Extract the [x, y] coordinate from the center of the cell holding the provided text.  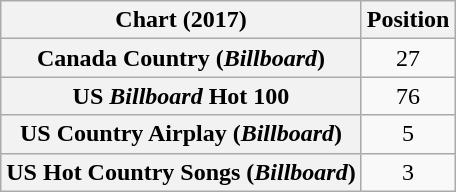
76 [408, 96]
Canada Country (Billboard) [181, 58]
US Billboard Hot 100 [181, 96]
27 [408, 58]
Chart (2017) [181, 20]
3 [408, 172]
Position [408, 20]
US Country Airplay (Billboard) [181, 134]
5 [408, 134]
US Hot Country Songs (Billboard) [181, 172]
